Identify which cell holds the provided text, then report its (x, y) central coordinate. 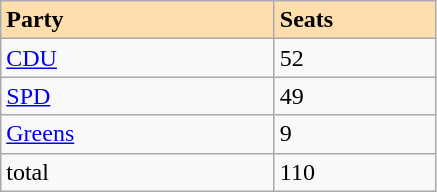
SPD (138, 96)
Party (138, 20)
49 (354, 96)
total (138, 172)
9 (354, 134)
110 (354, 172)
CDU (138, 58)
Seats (354, 20)
Greens (138, 134)
52 (354, 58)
